Find where the given text appears and provide that cell's center as (x, y) coordinate. 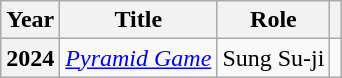
Role (274, 20)
2024 (30, 58)
Sung Su-ji (274, 58)
Title (138, 20)
Pyramid Game (138, 58)
Year (30, 20)
